Scan for the cell matching the given text and deliver its (x, y) coordinate at center. 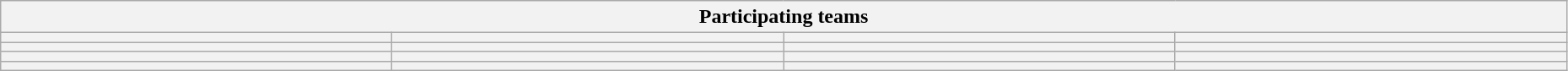
Participating teams (784, 17)
